Extract the (x, y) coordinate from the center of the cell holding the provided text.  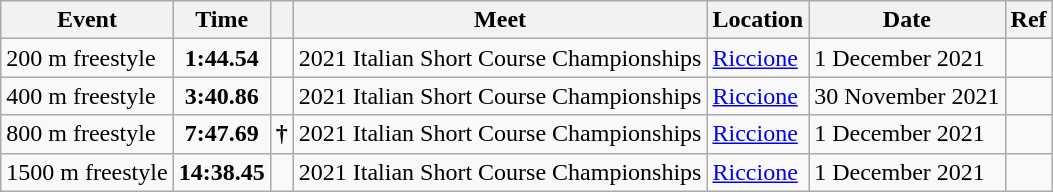
400 m freestyle (87, 96)
† (282, 134)
3:40.86 (222, 96)
Date (907, 20)
Event (87, 20)
1:44.54 (222, 58)
Location (758, 20)
7:47.69 (222, 134)
14:38.45 (222, 172)
Meet (500, 20)
Time (222, 20)
Ref (1028, 20)
1500 m freestyle (87, 172)
800 m freestyle (87, 134)
30 November 2021 (907, 96)
200 m freestyle (87, 58)
